Find where the given text appears and provide that cell's center as (x, y) coordinate. 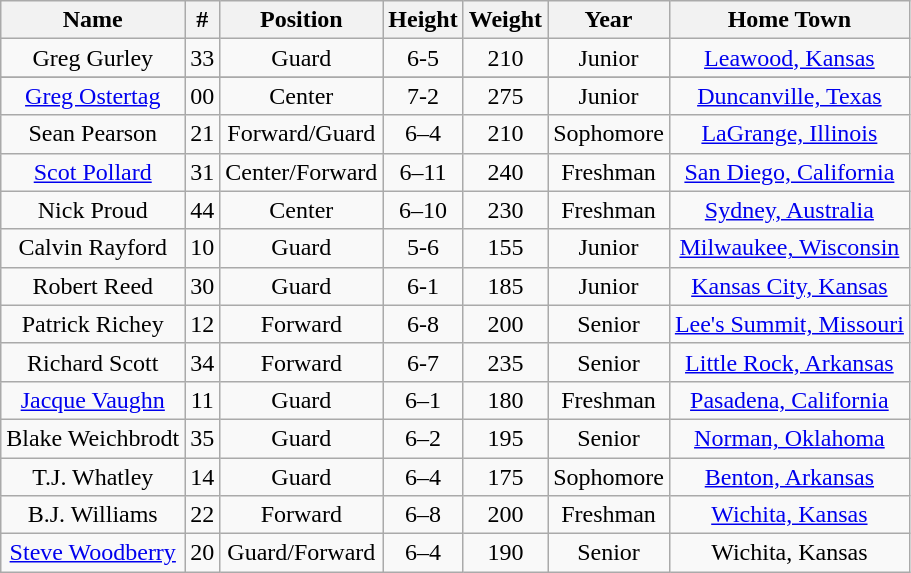
34 (202, 362)
35 (202, 438)
230 (505, 210)
11 (202, 400)
Year (609, 20)
Richard Scott (93, 362)
195 (505, 438)
Leawood, Kansas (789, 58)
Greg Ostertag (93, 96)
Pasadena, California (789, 400)
6-8 (423, 324)
Height (423, 20)
Sydney, Australia (789, 210)
B.J. Williams (93, 515)
7-2 (423, 96)
240 (505, 172)
10 (202, 248)
6–1 (423, 400)
33 (202, 58)
185 (505, 286)
22 (202, 515)
T.J. Whatley (93, 477)
155 (505, 248)
Position (302, 20)
190 (505, 553)
Steve Woodberry (93, 553)
00 (202, 96)
Robert Reed (93, 286)
30 (202, 286)
14 (202, 477)
Nick Proud (93, 210)
Calvin Rayford (93, 248)
Lee's Summit, Missouri (789, 324)
Little Rock, Arkansas (789, 362)
Name (93, 20)
5-6 (423, 248)
Duncanville, Texas (789, 96)
Jacque Vaughn (93, 400)
Benton, Arkansas (789, 477)
275 (505, 96)
31 (202, 172)
6-7 (423, 362)
6–2 (423, 438)
Sean Pearson (93, 134)
6-5 (423, 58)
Guard/Forward (302, 553)
Scot Pollard (93, 172)
Forward/Guard (302, 134)
175 (505, 477)
LaGrange, Illinois (789, 134)
20 (202, 553)
6–10 (423, 210)
Home Town (789, 20)
21 (202, 134)
44 (202, 210)
235 (505, 362)
Weight (505, 20)
12 (202, 324)
# (202, 20)
Milwaukee, Wisconsin (789, 248)
180 (505, 400)
Patrick Richey (93, 324)
Center/Forward (302, 172)
6-1 (423, 286)
6–8 (423, 515)
6–11 (423, 172)
Norman, Oklahoma (789, 438)
San Diego, California (789, 172)
Blake Weichbrodt (93, 438)
Greg Gurley (93, 58)
Kansas City, Kansas (789, 286)
